Search for the cell housing the specified text and yield its (x, y) center coordinate. 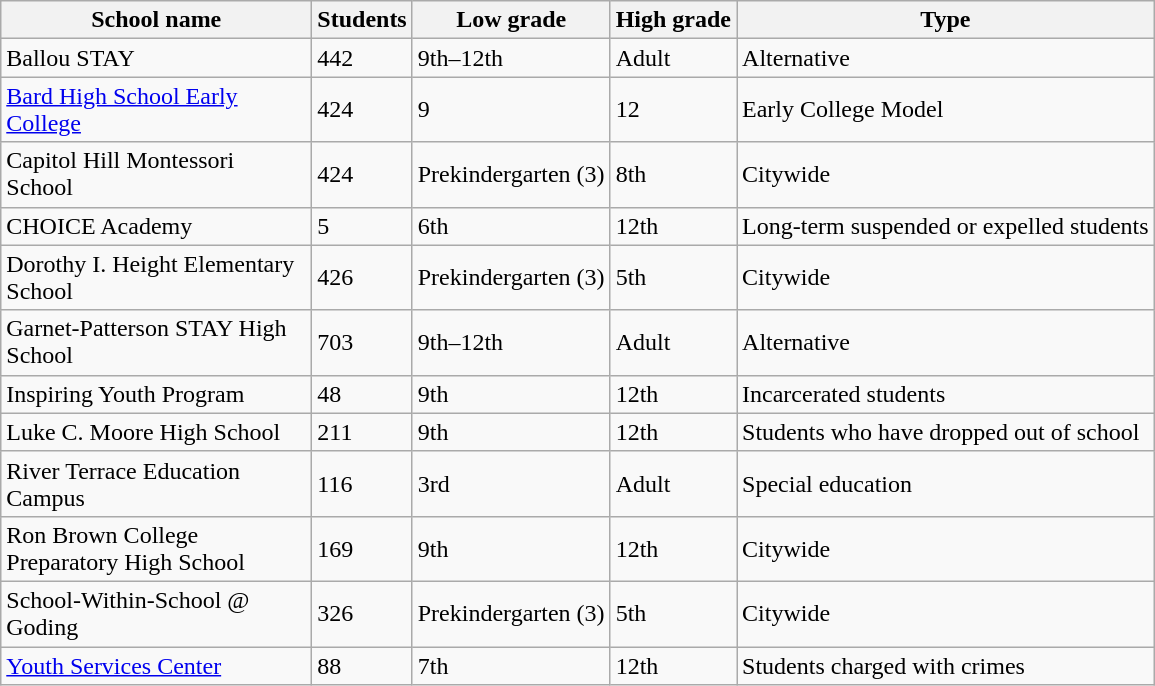
Students who have dropped out of school (946, 432)
169 (362, 548)
Students (362, 20)
Bard High School Early College (156, 110)
School-Within-School @ Goding (156, 614)
Students charged with crimes (946, 665)
442 (362, 58)
CHOICE Academy (156, 226)
Dorothy I. Height Elementary School (156, 278)
Low grade (511, 20)
12 (673, 110)
326 (362, 614)
9 (511, 110)
Special education (946, 484)
Luke C. Moore High School (156, 432)
116 (362, 484)
48 (362, 394)
Capitol Hill Montessori School (156, 174)
703 (362, 342)
Incarcerated students (946, 394)
88 (362, 665)
Long-term suspended or expelled students (946, 226)
Early College Model (946, 110)
Ron Brown College Preparatory High School (156, 548)
5 (362, 226)
7th (511, 665)
Garnet-Patterson STAY High School (156, 342)
School name (156, 20)
426 (362, 278)
Ballou STAY (156, 58)
211 (362, 432)
River Terrace Education Campus (156, 484)
Type (946, 20)
8th (673, 174)
Inspiring Youth Program (156, 394)
3rd (511, 484)
Youth Services Center (156, 665)
6th (511, 226)
High grade (673, 20)
